From the cell containing the given text, extract its center point as (x, y) coordinate. 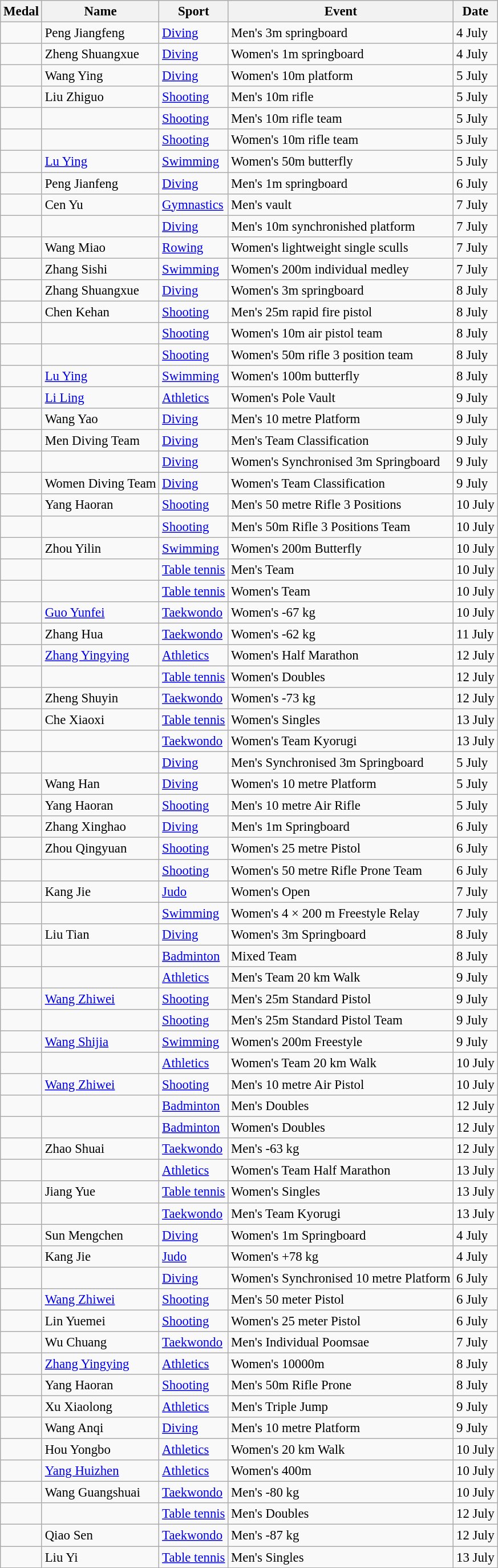
Men's 10m synchronished platform (341, 226)
Men's Team Classification (341, 441)
Women's Team Classification (341, 484)
Zhang Xinghao (100, 827)
Wang Yao (100, 419)
Women's 50m butterfly (341, 162)
Jiang Yue (100, 1192)
Wang Shijia (100, 1042)
Xu Xiaolong (100, 1407)
Women's Team Half Marathon (341, 1171)
Women's 1m Springboard (341, 1235)
Name (100, 11)
Peng Jiangfeng (100, 33)
Men's 25m Standard Pistol Team (341, 1020)
Zhang Hua (100, 634)
Gymnastics (194, 204)
Women's 10m platform (341, 76)
Men's Team 20 km Walk (341, 978)
Men's 3m springboard (341, 33)
Zhang Shuangxue (100, 291)
Che Xiaoxi (100, 720)
Men's 1m Springboard (341, 827)
Women's 50 metre Rifle Prone Team (341, 870)
Women's 100m butterfly (341, 376)
Women's -73 kg (341, 698)
Lin Yuemei (100, 1321)
Women's 3m Springboard (341, 934)
Women's -62 kg (341, 634)
Men's Triple Jump (341, 1407)
Women's Pole Vault (341, 398)
Men's Team (341, 569)
Men's 1m springboard (341, 183)
Zhao Shuai (100, 1149)
Men's 10 metre Air Rifle (341, 806)
Women's Team (341, 591)
Zheng Shuyin (100, 698)
Wang Guangshuai (100, 1493)
Wu Chuang (100, 1342)
Sport (194, 11)
Women's 400m (341, 1471)
Men's Singles (341, 1557)
Men's Team Kyorugi (341, 1213)
Zhang Sishi (100, 269)
Liu Tian (100, 934)
Chen Kehan (100, 312)
Women's 10m rifle team (341, 140)
Event (341, 11)
Men's vault (341, 204)
Women's Synchronised 10 metre Platform (341, 1278)
Men's 50 metre Rifle 3 Positions (341, 505)
Women's Team Kyorugi (341, 741)
Mixed Team (341, 956)
Cen Yu (100, 204)
Zhou Qingyuan (100, 849)
Men's 50m Rifle Prone (341, 1385)
Women's Team 20 km Walk (341, 1063)
Zheng Shuangxue (100, 54)
Men's 25m rapid fire pistol (341, 312)
Women's lightweight single sculls (341, 247)
Women's 50m rifle 3 position team (341, 355)
Women's 25 metre Pistol (341, 849)
Men's 10 metre Air Pistol (341, 1085)
Women's 3m springboard (341, 291)
Rowing (194, 247)
Men's 25m Standard Pistol (341, 999)
Women's 20 km Walk (341, 1450)
Wang Miao (100, 247)
Men's -63 kg (341, 1149)
Women's 10000m (341, 1364)
Men's 50m Rifle 3 Positions Team (341, 526)
Medal (22, 11)
Women's 1m springboard (341, 54)
Women's Half Marathon (341, 656)
Women's Open (341, 891)
Women's 200m individual medley (341, 269)
Men Diving Team (100, 441)
Yang Huizhen (100, 1471)
Peng Jianfeng (100, 183)
Li Ling (100, 398)
Women's Synchronised 3m Springboard (341, 462)
Men's -80 kg (341, 1493)
Liu Yi (100, 1557)
Qiao Sen (100, 1535)
Women's 10 metre Platform (341, 784)
Men's -87 kg (341, 1535)
Men's Synchronised 3m Springboard (341, 763)
Hou Yongbo (100, 1450)
Wang Anqi (100, 1428)
Women's 10m air pistol team (341, 333)
Men's 10m rifle team (341, 119)
Women's 4 × 200 m Freestyle Relay (341, 913)
11 July (476, 634)
Women's 200m Freestyle (341, 1042)
Date (476, 11)
Zhou Yilin (100, 548)
Sun Mengchen (100, 1235)
Wang Han (100, 784)
Guo Yunfei (100, 613)
Men's 10m rifle (341, 97)
Wang Ying (100, 76)
Women's -67 kg (341, 613)
Liu Zhiguo (100, 97)
Women's 25 meter Pistol (341, 1321)
Men's Individual Poomsae (341, 1342)
Men's 50 meter Pistol (341, 1300)
Women's +78 kg (341, 1256)
Women's 200m Butterfly (341, 548)
Women Diving Team (100, 484)
